Provide the (X, Y) coordinate of the cell's center where the given text is located.  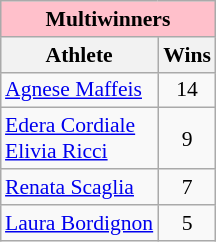
Agnese Maffeis (79, 90)
9 (187, 138)
14 (187, 90)
7 (187, 187)
Renata Scaglia (79, 187)
Edera CordialeElivia Ricci (79, 138)
Wins (187, 55)
Athlete (79, 55)
5 (187, 223)
Multiwinners (108, 19)
Laura Bordignon (79, 223)
